Search for the cell housing the specified text and yield its [X, Y] center coordinate. 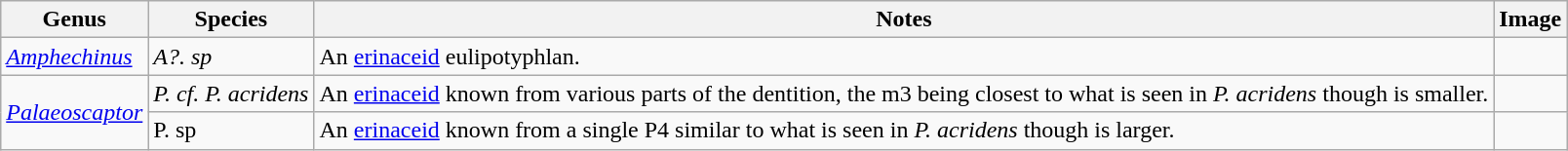
A?. sp [231, 57]
An erinaceid known from a single P4 similar to what is seen in P. acridens though is larger. [904, 131]
An erinaceid known from various parts of the dentition, the m3 being closest to what is seen in P. acridens though is smaller. [904, 94]
P. cf. P. acridens [231, 94]
Species [231, 19]
Amphechinus [74, 57]
Palaeoscaptor [74, 112]
Notes [904, 19]
An erinaceid eulipotyphlan. [904, 57]
P. sp [231, 131]
Image [1531, 19]
Genus [74, 19]
